Detect which cell encompasses the target text, then output its [x, y] center coordinate. 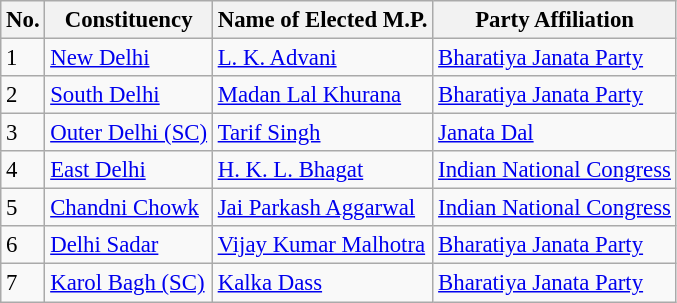
Name of Elected M.P. [322, 20]
Jai Parkash Aggarwal [322, 208]
No. [23, 20]
Chandni Chowk [129, 208]
4 [23, 170]
Vijay Kumar Malhotra [322, 245]
Janata Dal [554, 133]
Tarif Singh [322, 133]
L. K. Advani [322, 58]
New Delhi [129, 58]
3 [23, 133]
Madan Lal Khurana [322, 95]
H. K. L. Bhagat [322, 170]
South Delhi [129, 95]
Kalka Dass [322, 283]
East Delhi [129, 170]
1 [23, 58]
6 [23, 245]
7 [23, 283]
Outer Delhi (SC) [129, 133]
Karol Bagh (SC) [129, 283]
2 [23, 95]
Delhi Sadar [129, 245]
Constituency [129, 20]
5 [23, 208]
Party Affiliation [554, 20]
